Provide the (x, y) coordinate of the cell's center where the given text is located.  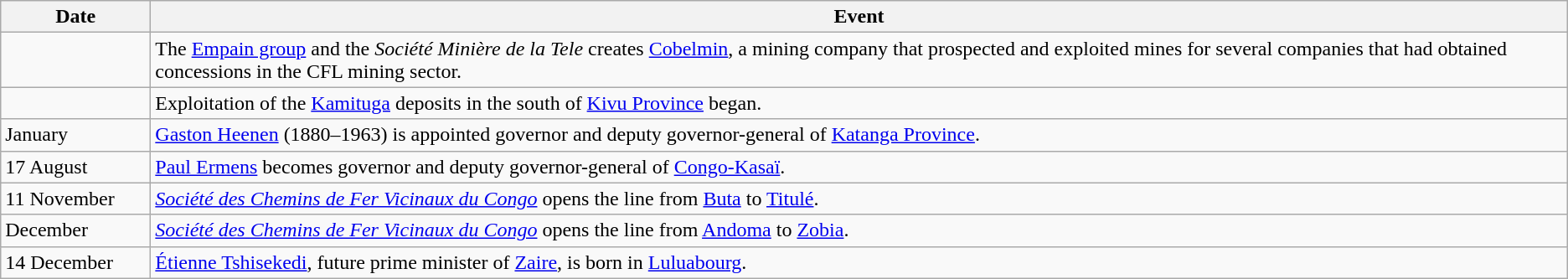
Paul Ermens becomes governor and deputy governor-general of Congo-Kasaï. (859, 167)
December (75, 230)
Société des Chemins de Fer Vicinaux du Congo opens the line from Andoma to Zobia. (859, 230)
Event (859, 17)
Gaston Heenen (1880–1963) is appointed governor and deputy governor-general of Katanga Province. (859, 135)
Exploitation of the Kamituga deposits in the south of Kivu Province began. (859, 103)
14 December (75, 262)
January (75, 135)
17 August (75, 167)
Étienne Tshisekedi, future prime minister of Zaire, is born in Luluabourg. (859, 262)
11 November (75, 199)
Société des Chemins de Fer Vicinaux du Congo opens the line from Buta to Titulé. (859, 199)
Date (75, 17)
